Extract the [x, y] coordinate from the center of the cell holding the provided text.  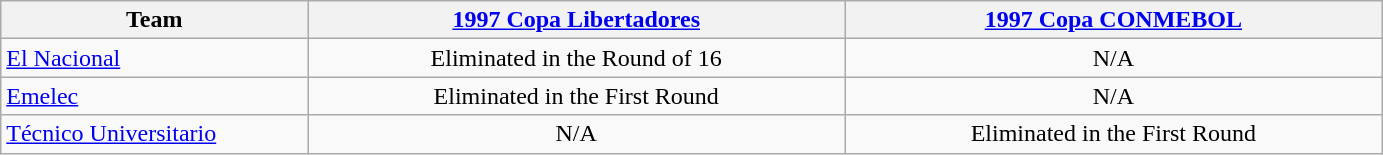
1997 Copa Libertadores [576, 20]
Técnico Universitario [154, 134]
Team [154, 20]
Emelec [154, 96]
El Nacional [154, 58]
Eliminated in the Round of 16 [576, 58]
1997 Copa CONMEBOL [1114, 20]
